Provide the (x, y) coordinate of the cell's center where the given text is located.  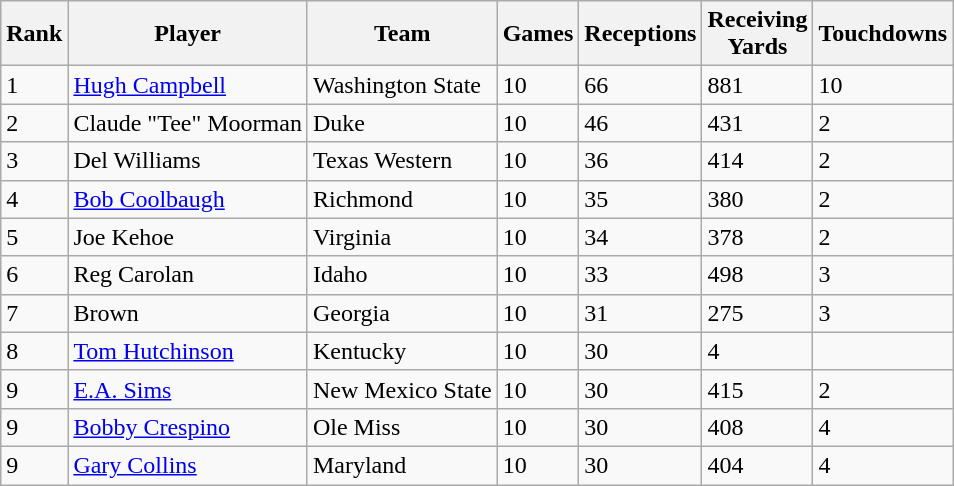
Player (188, 34)
Claude "Tee" Moorman (188, 123)
Duke (402, 123)
Kentucky (402, 351)
Reg Carolan (188, 275)
36 (640, 161)
408 (758, 427)
66 (640, 85)
46 (640, 123)
404 (758, 465)
Ole Miss (402, 427)
Games (538, 34)
Brown (188, 313)
Gary Collins (188, 465)
Tom Hutchinson (188, 351)
7 (34, 313)
Touchdowns (883, 34)
881 (758, 85)
Bob Coolbaugh (188, 199)
34 (640, 237)
Joe Kehoe (188, 237)
6 (34, 275)
Rank (34, 34)
378 (758, 237)
Hugh Campbell (188, 85)
Richmond (402, 199)
31 (640, 313)
431 (758, 123)
414 (758, 161)
1 (34, 85)
Virginia (402, 237)
Maryland (402, 465)
Bobby Crespino (188, 427)
275 (758, 313)
Idaho (402, 275)
Team (402, 34)
Georgia (402, 313)
ReceivingYards (758, 34)
35 (640, 199)
498 (758, 275)
33 (640, 275)
E.A. Sims (188, 389)
5 (34, 237)
415 (758, 389)
Texas Western (402, 161)
Del Williams (188, 161)
Washington State (402, 85)
8 (34, 351)
New Mexico State (402, 389)
Receptions (640, 34)
380 (758, 199)
